Return (X, Y) of the center of cell containing provided text 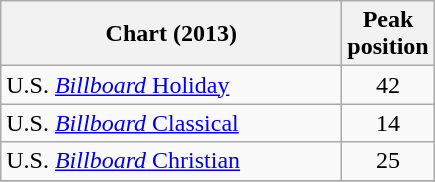
25 (388, 161)
U.S. Billboard Holiday (172, 85)
14 (388, 123)
U.S. Billboard Classical (172, 123)
Chart (2013) (172, 34)
42 (388, 85)
Peakposition (388, 34)
U.S. Billboard Christian (172, 161)
